Identify which cell holds the provided text, then report its [x, y] central coordinate. 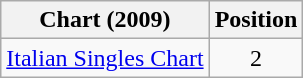
2 [256, 58]
Italian Singles Chart [105, 58]
Position [256, 20]
Chart (2009) [105, 20]
